Pinpoint the cell where the given text exists, returning its (x, y) midpoint coordinate. 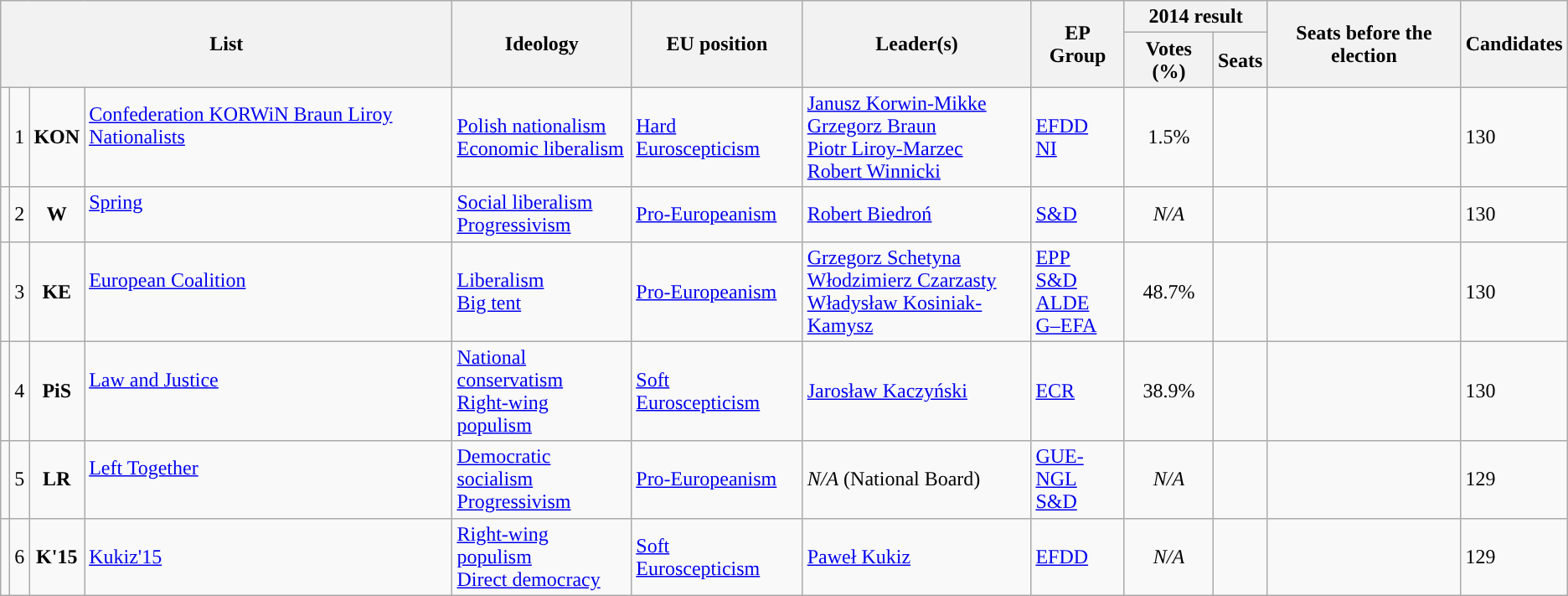
ECR (1078, 391)
Robert Biedroń (916, 215)
3 (20, 292)
Left Together (268, 479)
Democratic socialismProgressivism (542, 479)
PiS (57, 391)
EPPS&DALDEG–EFA (1078, 292)
N/A (National Board) (916, 479)
LiberalismBig tent (542, 292)
Spring (268, 215)
National conservatismRight-wing populism (542, 391)
Grzegorz SchetynaWłodzimierz CzarzastyWładysław Kosiniak-Kamysz (916, 292)
Seats (1240, 60)
Right-wing populismDirect democracy (542, 557)
Jarosław Kaczyński (916, 391)
Seats before the election (1364, 44)
EFDDNI (1078, 137)
2 (20, 215)
KE (57, 292)
KON (57, 137)
48.7% (1168, 292)
Kukiz'15 (268, 557)
Polish nationalismEconomic liberalism (542, 137)
Social liberalismProgressivism (542, 215)
Confederation KORWiN Braun Liroy Nationalists (268, 137)
W (57, 215)
K'15 (57, 557)
4 (20, 391)
Law and Justice (268, 391)
Candidates (1514, 44)
EU position (717, 44)
1 (20, 137)
European Coalition (268, 292)
EFDD (1078, 557)
Ideology (542, 44)
6 (20, 557)
LR (57, 479)
S&D (1078, 215)
Janusz Korwin-MikkeGrzegorz BraunPiotr Liroy-MarzecRobert Winnicki (916, 137)
EP Group (1078, 44)
GUE-NGLS&D (1078, 479)
2014 result (1195, 17)
5 (20, 479)
Hard Euroscepticism (717, 137)
38.9% (1168, 391)
List (226, 44)
Leader(s) (916, 44)
1.5% (1168, 137)
Votes (%) (1168, 60)
Paweł Kukiz (916, 557)
